Extract the (x, y) coordinate from the center of the cell holding the provided text.  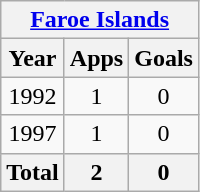
Faroe Islands (100, 20)
Apps (96, 58)
Total (33, 172)
Goals (164, 58)
Year (33, 58)
1992 (33, 96)
1997 (33, 134)
2 (96, 172)
